Return the [X, Y] coordinate for the center point of the cell that contains the specified text.  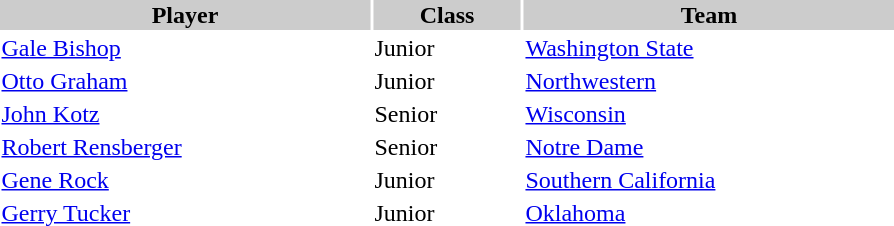
Notre Dame [709, 147]
Gene Rock [185, 180]
Gale Bishop [185, 48]
Northwestern [709, 81]
Southern California [709, 180]
Washington State [709, 48]
Team [709, 15]
Robert Rensberger [185, 147]
Otto Graham [185, 81]
Class [447, 15]
John Kotz [185, 114]
Wisconsin [709, 114]
Player [185, 15]
